Provide the (X, Y) coordinate of the cell's center where the given text is located.  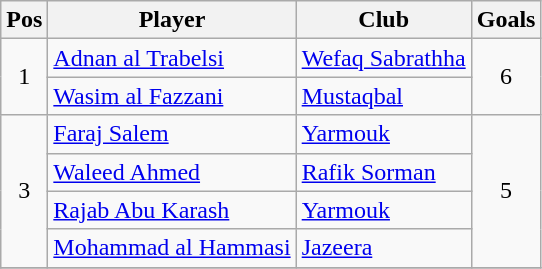
Wefaq Sabrathha (384, 58)
3 (24, 191)
Pos (24, 20)
Mustaqbal (384, 96)
Jazeera (384, 248)
1 (24, 77)
Club (384, 20)
Wasim al Fazzani (172, 96)
Goals (506, 20)
Mohammad al Hammasi (172, 248)
5 (506, 191)
Faraj Salem (172, 134)
Player (172, 20)
6 (506, 77)
Rafik Sorman (384, 172)
Adnan al Trabelsi (172, 58)
Rajab Abu Karash (172, 210)
Waleed Ahmed (172, 172)
